Determine the (X, Y) coordinate at the center of the cell enclosing the given text.  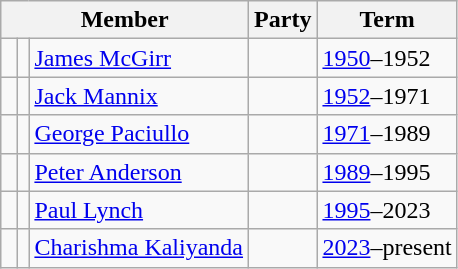
Member (125, 20)
2023–present (387, 248)
Peter Anderson (139, 172)
James McGirr (139, 58)
Party (283, 20)
1995–2023 (387, 210)
1950–1952 (387, 58)
Charishma Kaliyanda (139, 248)
Paul Lynch (139, 210)
1952–1971 (387, 96)
Term (387, 20)
1971–1989 (387, 134)
1989–1995 (387, 172)
George Paciullo (139, 134)
Jack Mannix (139, 96)
